Output the [X, Y] coordinate of the center of the cell containing the given text.  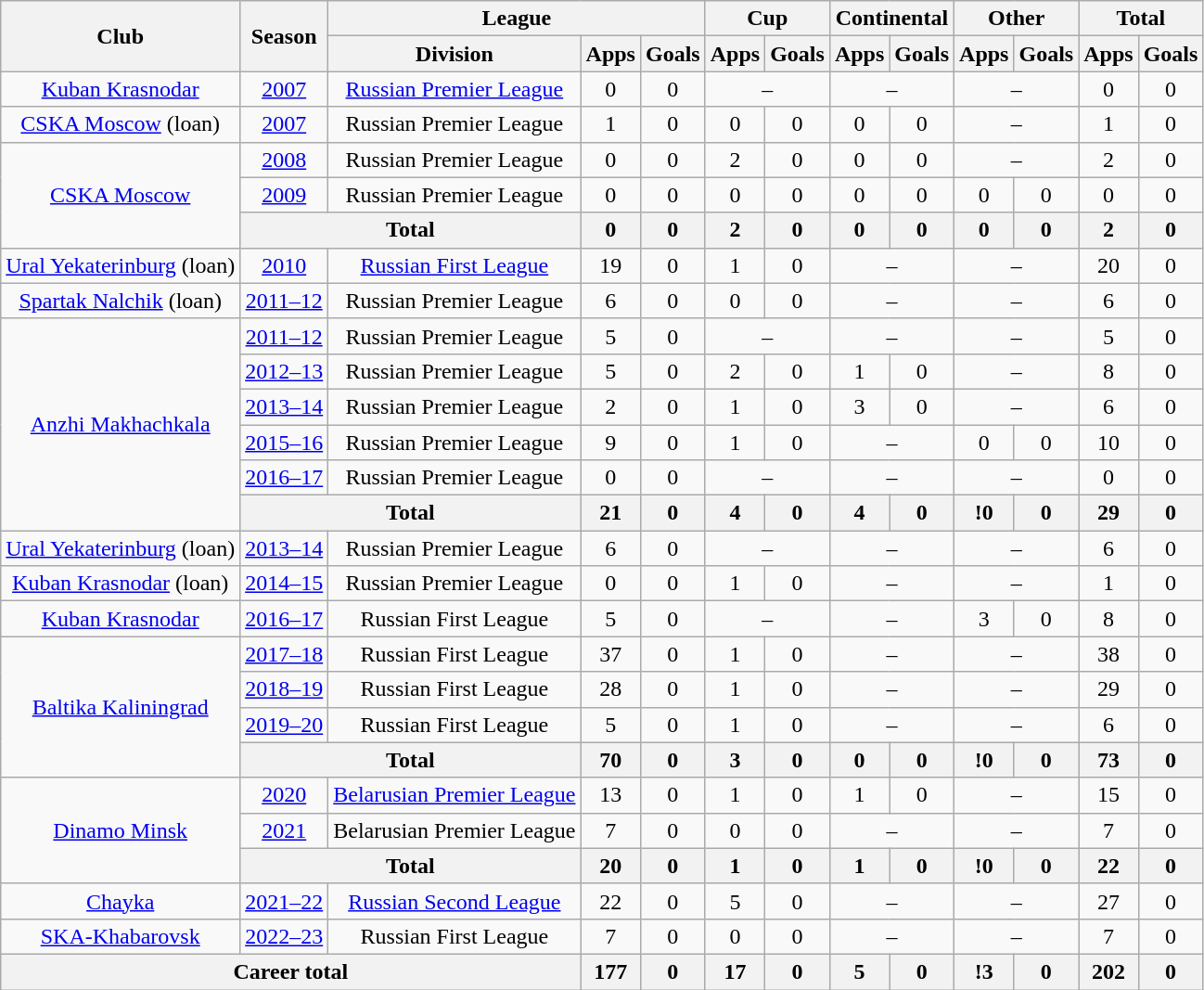
2022–23 [284, 936]
17 [735, 971]
Spartak Nalchik (loan) [121, 301]
37 [610, 654]
2019–20 [284, 725]
Career total [291, 971]
73 [1108, 760]
!3 [984, 971]
15 [1108, 795]
Kuban Krasnodar (loan) [121, 584]
13 [610, 795]
Division [455, 54]
CSKA Moscow (loan) [121, 124]
Cup [767, 19]
2008 [284, 160]
Dinamo Minsk [121, 830]
202 [1108, 971]
27 [1108, 901]
2021–22 [284, 901]
Russian Second League [455, 901]
2021 [284, 830]
SKA-Khabarovsk [121, 936]
Anzhi Makhachkala [121, 424]
28 [610, 689]
2018–19 [284, 689]
2012–13 [284, 371]
CSKA Moscow [121, 195]
Chayka [121, 901]
21 [610, 513]
Continental [891, 19]
19 [610, 265]
Club [121, 36]
2020 [284, 795]
70 [610, 760]
9 [610, 443]
177 [610, 971]
2014–15 [284, 584]
2017–18 [284, 654]
2010 [284, 265]
Season [284, 36]
Other [1017, 19]
38 [1108, 654]
Baltika Kaliningrad [121, 707]
2009 [284, 195]
2015–16 [284, 443]
10 [1108, 443]
League [517, 19]
